Pinpoint the cell where the given text exists, returning its (X, Y) midpoint coordinate. 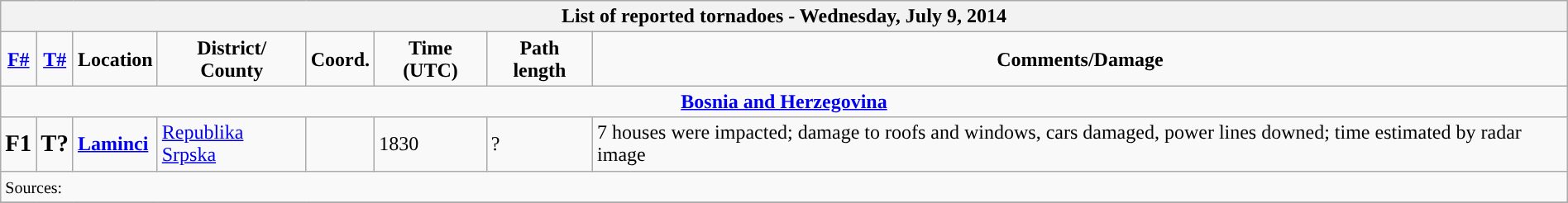
List of reported tornadoes - Wednesday, July 9, 2014 (784, 17)
Republika Srpska (232, 144)
1830 (431, 144)
F1 (18, 144)
Sources: (784, 186)
F# (18, 59)
T# (55, 59)
? (539, 144)
Coord. (340, 59)
Laminci (115, 144)
Path length (539, 59)
Comments/Damage (1080, 59)
7 houses were impacted; damage to roofs and windows, cars damaged, power lines downed; time estimated by radar image (1080, 144)
District/County (232, 59)
Time (UTC) (431, 59)
Location (115, 59)
Bosnia and Herzegovina (784, 101)
T? (55, 144)
